Extract the [X, Y] coordinate from the center of the cell holding the provided text.  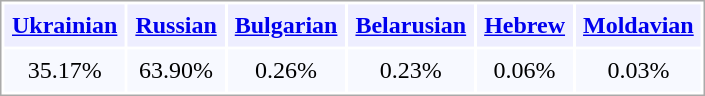
Russian [176, 25]
Ukrainian [64, 25]
Hebrew [525, 25]
0.03% [639, 71]
0.06% [525, 71]
63.90% [176, 71]
0.26% [286, 71]
Bulgarian [286, 25]
Moldavian [639, 25]
Belarusian [411, 25]
0.23% [411, 71]
35.17% [64, 71]
